Identify which cell holds the provided text, then report its (X, Y) central coordinate. 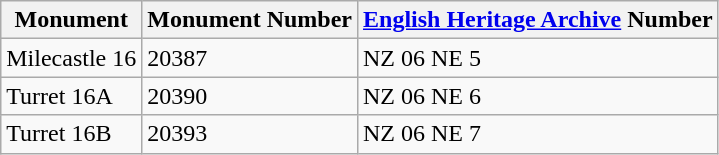
Monument (72, 20)
20393 (250, 134)
Turret 16B (72, 134)
NZ 06 NE 6 (538, 96)
Monument Number (250, 20)
NZ 06 NE 5 (538, 58)
20390 (250, 96)
English Heritage Archive Number (538, 20)
Milecastle 16 (72, 58)
NZ 06 NE 7 (538, 134)
20387 (250, 58)
Turret 16A (72, 96)
